Return (x, y) of the center of cell containing provided text 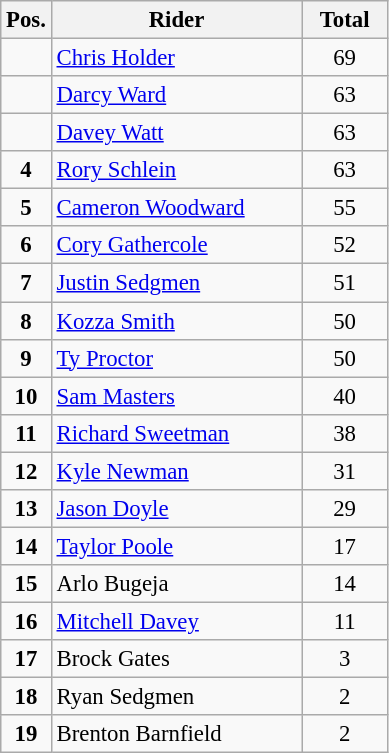
Justin Sedgmen (176, 283)
Total (345, 20)
Brenton Barnfield (176, 734)
Mitchell Davey (176, 621)
Pos. (26, 20)
18 (26, 697)
15 (26, 584)
12 (26, 471)
40 (345, 396)
55 (345, 208)
Arlo Bugeja (176, 584)
Brock Gates (176, 659)
Darcy Ward (176, 95)
Rory Schlein (176, 170)
5 (26, 208)
31 (345, 471)
6 (26, 245)
16 (26, 621)
Kozza Smith (176, 321)
19 (26, 734)
29 (345, 509)
Jason Doyle (176, 509)
7 (26, 283)
69 (345, 58)
10 (26, 396)
Davey Watt (176, 133)
4 (26, 170)
Kyle Newman (176, 471)
Cory Gathercole (176, 245)
Ty Proctor (176, 358)
3 (345, 659)
Sam Masters (176, 396)
52 (345, 245)
Chris Holder (176, 58)
Rider (176, 20)
51 (345, 283)
9 (26, 358)
Taylor Poole (176, 546)
38 (345, 433)
Ryan Sedgmen (176, 697)
Cameron Woodward (176, 208)
Richard Sweetman (176, 433)
8 (26, 321)
13 (26, 509)
